Return (X, Y) of the center of cell containing provided text 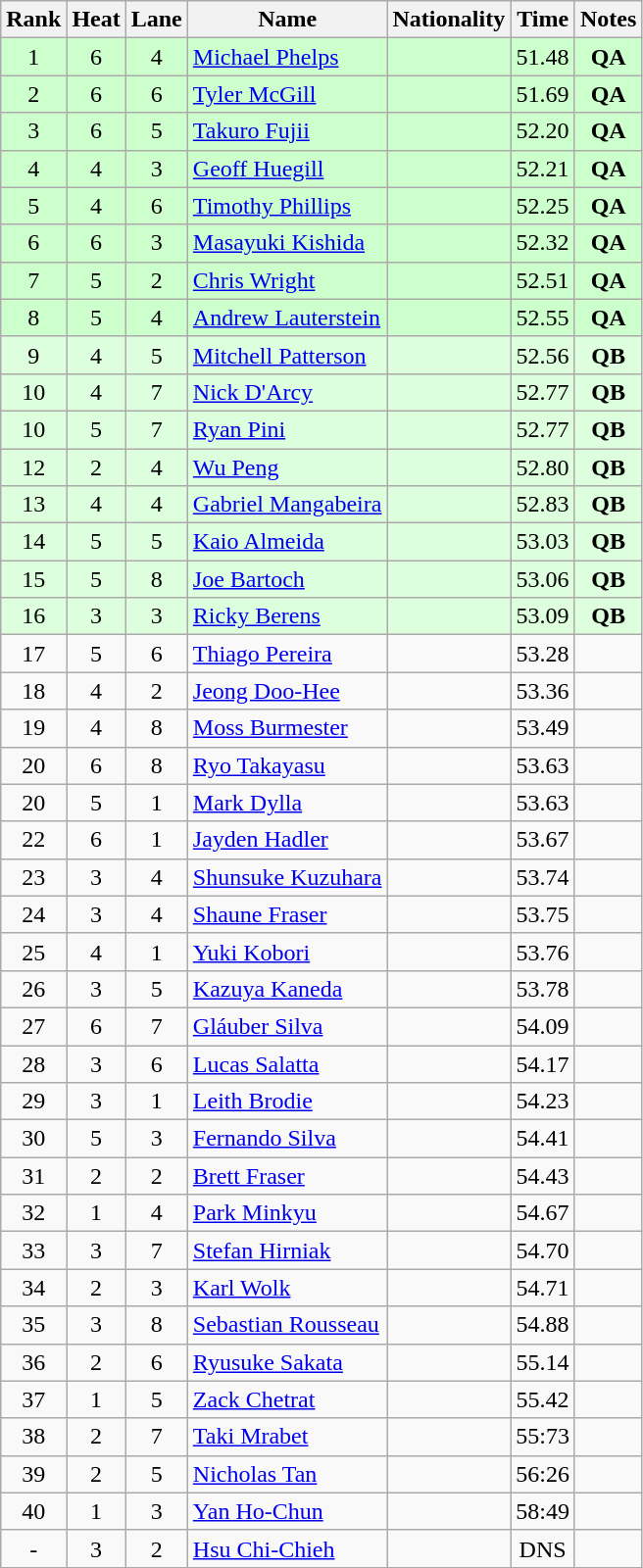
33 (33, 1250)
Kaio Almeida (287, 542)
53.49 (543, 728)
Shaune Fraser (287, 914)
Hsu Chi-Chieh (287, 1548)
53.78 (543, 989)
Ryan Pini (287, 429)
27 (33, 1026)
18 (33, 691)
54.43 (543, 1176)
Heat (96, 20)
Jeong Doo-Hee (287, 691)
Rank (33, 20)
Andrew Lauterstein (287, 318)
Brett Fraser (287, 1176)
Gabriel Mangabeira (287, 505)
Zack Chetrat (287, 1399)
Masayuki Kishida (287, 243)
Karl Wolk (287, 1288)
Yan Ho-Chun (287, 1511)
17 (33, 654)
55.42 (543, 1399)
Ryo Takayasu (287, 765)
9 (33, 355)
15 (33, 579)
32 (33, 1213)
52.21 (543, 169)
52.20 (543, 131)
53.03 (543, 542)
29 (33, 1102)
DNS (543, 1548)
52.25 (543, 206)
Gláuber Silva (287, 1026)
Mark Dylla (287, 803)
Geoff Huegill (287, 169)
Time (543, 20)
16 (33, 616)
Lane (157, 20)
53.74 (543, 877)
Moss Burmester (287, 728)
Leith Brodie (287, 1102)
23 (33, 877)
25 (33, 952)
Takuro Fujii (287, 131)
Nationality (449, 20)
Notes (608, 20)
Park Minkyu (287, 1213)
52.32 (543, 243)
51.69 (543, 94)
Timothy Phillips (287, 206)
54.70 (543, 1250)
13 (33, 505)
54.67 (543, 1213)
Jayden Hadler (287, 840)
Thiago Pereira (287, 654)
Tyler McGill (287, 94)
24 (33, 914)
Taki Mrabet (287, 1437)
52.55 (543, 318)
Fernando Silva (287, 1139)
37 (33, 1399)
53.76 (543, 952)
55:73 (543, 1437)
54.23 (543, 1102)
56:26 (543, 1474)
38 (33, 1437)
26 (33, 989)
53.09 (543, 616)
34 (33, 1288)
39 (33, 1474)
28 (33, 1063)
Nicholas Tan (287, 1474)
58:49 (543, 1511)
Name (287, 20)
52.51 (543, 280)
Chris Wright (287, 280)
51.48 (543, 57)
Joe Bartoch (287, 579)
54.41 (543, 1139)
53.36 (543, 691)
- (33, 1548)
19 (33, 728)
Ricky Berens (287, 616)
Michael Phelps (287, 57)
54.09 (543, 1026)
40 (33, 1511)
36 (33, 1362)
54.88 (543, 1325)
Yuki Kobori (287, 952)
22 (33, 840)
Ryusuke Sakata (287, 1362)
Shunsuke Kuzuhara (287, 877)
53.06 (543, 579)
52.80 (543, 467)
52.83 (543, 505)
54.71 (543, 1288)
Mitchell Patterson (287, 355)
35 (33, 1325)
Wu Peng (287, 467)
Nick D'Arcy (287, 392)
14 (33, 542)
54.17 (543, 1063)
Kazuya Kaneda (287, 989)
52.56 (543, 355)
53.75 (543, 914)
31 (33, 1176)
12 (33, 467)
Stefan Hirniak (287, 1250)
Sebastian Rousseau (287, 1325)
53.28 (543, 654)
Lucas Salatta (287, 1063)
30 (33, 1139)
53.67 (543, 840)
55.14 (543, 1362)
